Extract the [X, Y] coordinate from the center of the cell holding the provided text.  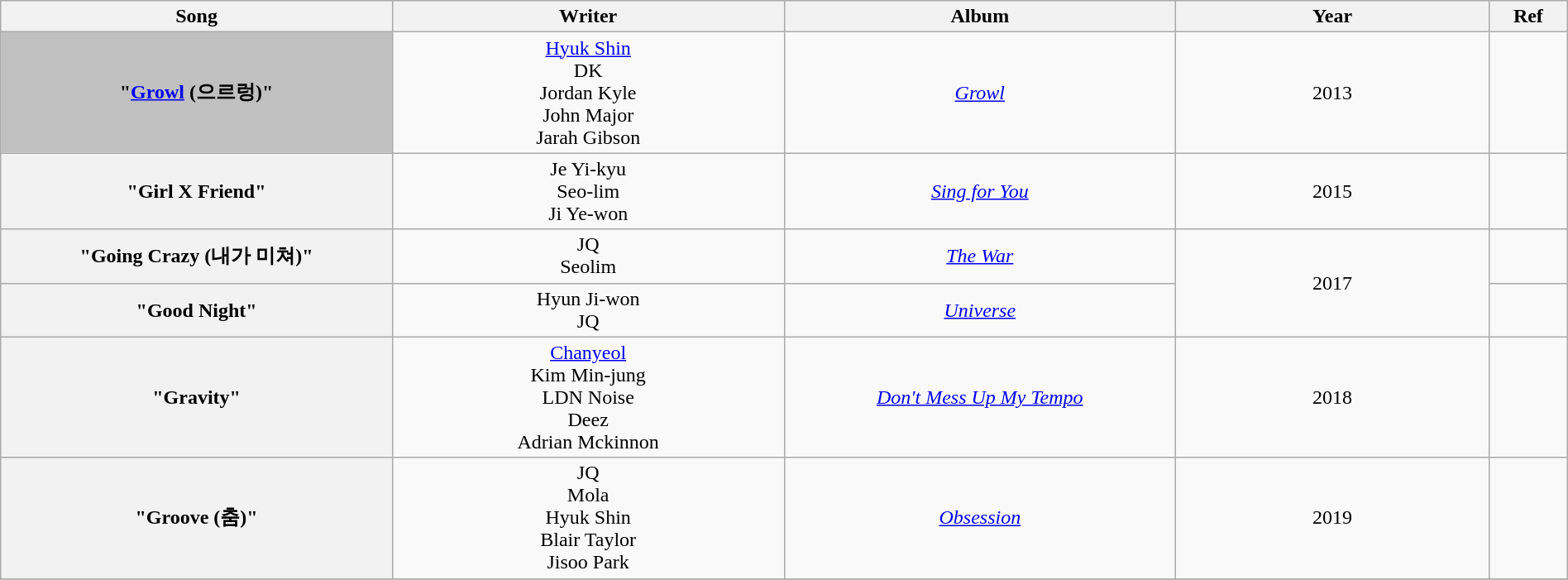
"Gravity" [197, 397]
"Going Crazy (내가 미쳐)" [197, 256]
ChanyeolKim Min-jungLDN NoiseDeezAdrian Mckinnon [588, 397]
Don't Mess Up My Tempo [980, 397]
"Good Night" [197, 309]
Obsession [980, 518]
Hyuk ShinDKJordan KyleJohn MajorJarah Gibson [588, 93]
"Girl X Friend" [197, 191]
Writer [588, 17]
Je Yi-kyuSeo-limJi Ye-won [588, 191]
2018 [1333, 397]
Growl [980, 93]
2013 [1333, 93]
Hyun Ji-wonJQ [588, 309]
Song [197, 17]
2019 [1333, 518]
JQMolaHyuk ShinBlair TaylorJisoo Park [588, 518]
2017 [1333, 283]
"Groove (춤)" [197, 518]
Album [980, 17]
Year [1333, 17]
"Growl (으르렁)" [197, 93]
2015 [1333, 191]
The War [980, 256]
Ref [1528, 17]
Universe [980, 309]
Sing for You [980, 191]
JQSeolim [588, 256]
